Output the [X, Y] coordinate of the center of the cell containing the given text.  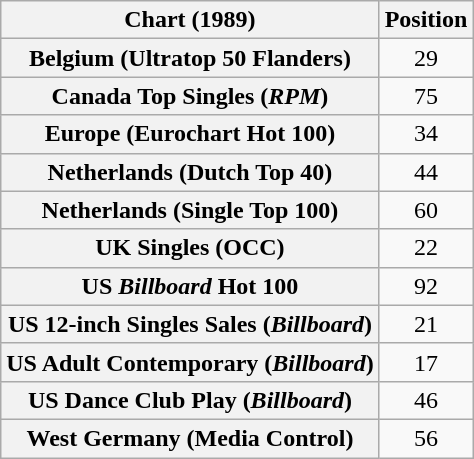
21 [426, 324]
Netherlands (Dutch Top 40) [190, 172]
Netherlands (Single Top 100) [190, 210]
Belgium (Ultratop 50 Flanders) [190, 58]
44 [426, 172]
US 12-inch Singles Sales (Billboard) [190, 324]
75 [426, 96]
US Adult Contemporary (Billboard) [190, 362]
46 [426, 400]
60 [426, 210]
22 [426, 248]
17 [426, 362]
Chart (1989) [190, 20]
US Dance Club Play (Billboard) [190, 400]
56 [426, 438]
Europe (Eurochart Hot 100) [190, 134]
UK Singles (OCC) [190, 248]
92 [426, 286]
West Germany (Media Control) [190, 438]
34 [426, 134]
Canada Top Singles (RPM) [190, 96]
29 [426, 58]
Position [426, 20]
US Billboard Hot 100 [190, 286]
